Provide the [x, y] coordinate of the cell's center where the given text is located.  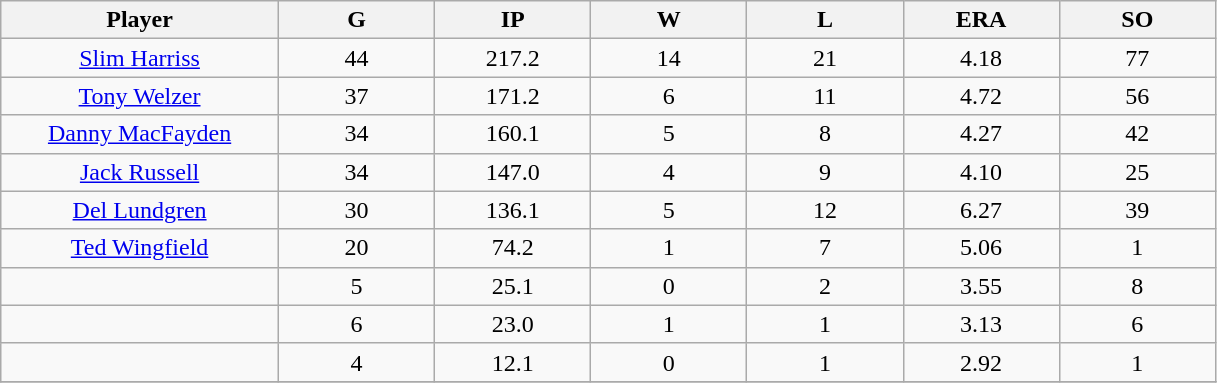
217.2 [513, 58]
11 [825, 96]
4.18 [981, 58]
23.0 [513, 324]
3.55 [981, 286]
Player [140, 20]
5.06 [981, 248]
W [669, 20]
Del Lundgren [140, 210]
L [825, 20]
74.2 [513, 248]
3.13 [981, 324]
12 [825, 210]
SO [1137, 20]
77 [1137, 58]
14 [669, 58]
Ted Wingfield [140, 248]
7 [825, 248]
9 [825, 172]
147.0 [513, 172]
2 [825, 286]
42 [1137, 134]
21 [825, 58]
20 [356, 248]
39 [1137, 210]
25 [1137, 172]
25.1 [513, 286]
IP [513, 20]
136.1 [513, 210]
4.10 [981, 172]
Slim Harriss [140, 58]
G [356, 20]
Danny MacFayden [140, 134]
12.1 [513, 362]
4.72 [981, 96]
171.2 [513, 96]
Tony Welzer [140, 96]
ERA [981, 20]
2.92 [981, 362]
Jack Russell [140, 172]
6.27 [981, 210]
37 [356, 96]
160.1 [513, 134]
56 [1137, 96]
44 [356, 58]
30 [356, 210]
4.27 [981, 134]
